Return (x, y) of the center of cell containing provided text 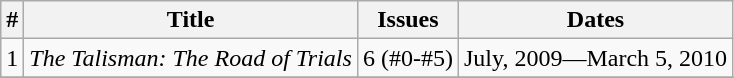
Title (191, 20)
# (12, 20)
6 (#0-#5) (408, 58)
Dates (595, 20)
1 (12, 58)
The Talisman: The Road of Trials (191, 58)
Issues (408, 20)
July, 2009—March 5, 2010 (595, 58)
